Find where the given text appears and provide that cell's center as [x, y] coordinate. 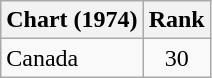
Chart (1974) [72, 20]
30 [176, 58]
Canada [72, 58]
Rank [176, 20]
